Output the (x, y) coordinate of the center of the cell containing the given text.  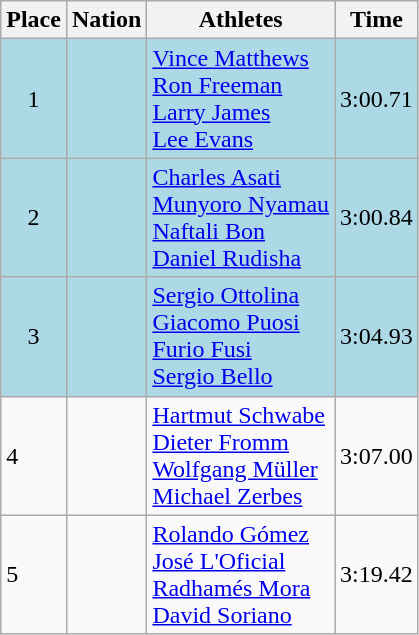
Time (377, 20)
Sergio Ottolina Giacomo Puosi Furio Fusi Sergio Bello (241, 336)
3:00.71 (377, 98)
4 (34, 456)
Charles Asati Munyoro Nyamau Naftali Bon Daniel Rudisha (241, 218)
Athletes (241, 20)
Rolando Gómez José L'Oficial Radhamés Mora David Soriano (241, 574)
Hartmut Schwabe Dieter Fromm Wolfgang Müller Michael Zerbes (241, 456)
3:07.00 (377, 456)
Vince Matthews Ron Freeman Larry James Lee Evans (241, 98)
3:00.84 (377, 218)
1 (34, 98)
2 (34, 218)
Place (34, 20)
Nation (106, 20)
3 (34, 336)
3:19.42 (377, 574)
5 (34, 574)
3:04.93 (377, 336)
